Pinpoint the cell where the given text exists, returning its [X, Y] midpoint coordinate. 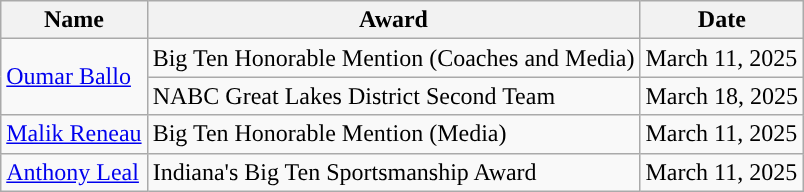
Big Ten Honorable Mention (Coaches and Media) [394, 58]
Big Ten Honorable Mention (Media) [394, 134]
Oumar Ballo [74, 77]
NABC Great Lakes District Second Team [394, 96]
March 18, 2025 [722, 96]
Indiana's Big Ten Sportsmanship Award [394, 172]
Malik Reneau [74, 134]
Anthony Leal [74, 172]
Date [722, 20]
Award [394, 20]
Name [74, 20]
